For the text-containing cell, return its midpoint in (X, Y) coordinate format. 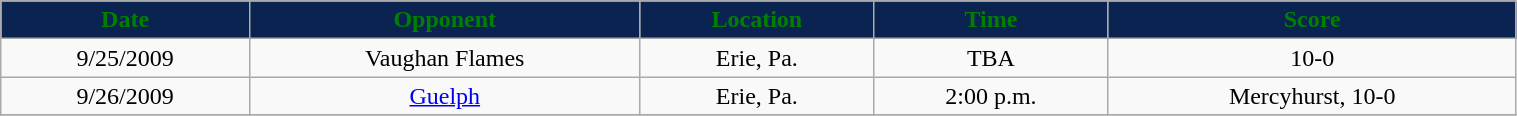
9/25/2009 (126, 58)
10-0 (1312, 58)
TBA (992, 58)
Vaughan Flames (444, 58)
2:00 p.m. (992, 96)
Opponent (444, 20)
Guelph (444, 96)
Mercyhurst, 10-0 (1312, 96)
Location (756, 20)
Score (1312, 20)
Time (992, 20)
Date (126, 20)
9/26/2009 (126, 96)
